Search for the cell housing the specified text and yield its (X, Y) center coordinate. 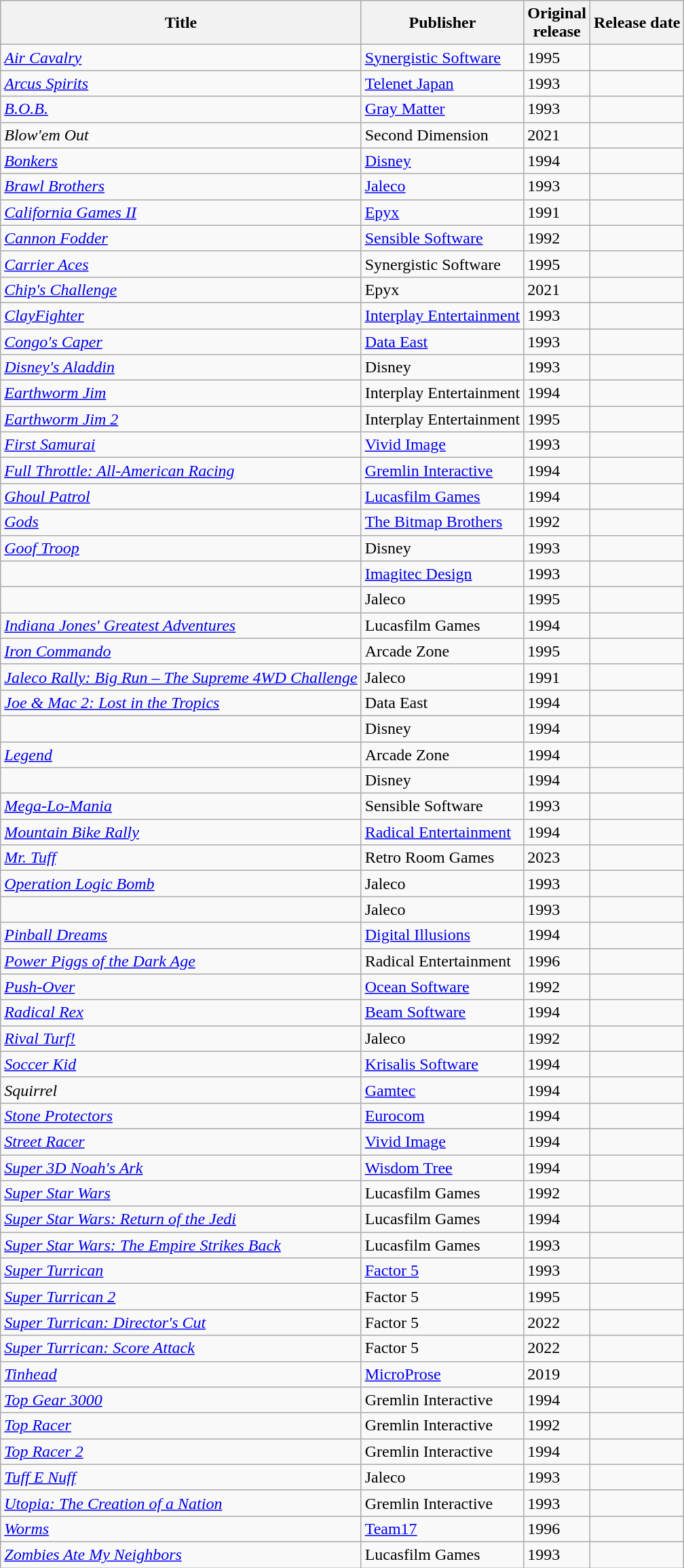
Push-Over (180, 987)
B.O.B. (180, 109)
First Samurai (180, 445)
Title (180, 23)
Super Star Wars: The Empire Strikes Back (180, 1245)
Rival Turf! (180, 1038)
Digital Illusions (442, 935)
Imagitec Design (442, 574)
Super Turrican: Score Attack (180, 1348)
Release date (637, 23)
The Bitmap Brothers (442, 522)
Disney's Aladdin (180, 368)
Wisdom Tree (442, 1167)
Super Star Wars (180, 1194)
Bonkers (180, 161)
ClayFighter (180, 315)
Cannon Fodder (180, 238)
Originalrelease (557, 23)
Full Throttle: All-American Racing (180, 471)
Zombies Ate My Neighbors (180, 1554)
Ghoul Patrol (180, 496)
Team17 (442, 1529)
California Games II (180, 212)
2023 (557, 858)
Soccer Kid (180, 1064)
Chip's Challenge (180, 290)
Stone Protectors (180, 1116)
Retro Room Games (442, 858)
Joe & Mac 2: Lost in the Tropics (180, 703)
Arcus Spirits (180, 83)
Gods (180, 522)
Super 3D Noah's Ark (180, 1167)
Super Turrican 2 (180, 1297)
Indiana Jones' Greatest Adventures (180, 625)
Mr. Tuff (180, 858)
Second Dimension (442, 135)
Worms (180, 1529)
Legend (180, 755)
Goof Troop (180, 548)
Tinhead (180, 1374)
Gamtec (442, 1090)
Earthworm Jim (180, 393)
Telenet Japan (442, 83)
Earthworm Jim 2 (180, 419)
Mountain Bike Rally (180, 832)
MicroProse (442, 1374)
Krisalis Software (442, 1064)
Jaleco Rally: Big Run – The Supreme 4WD Challenge (180, 677)
Tuff E Nuff (180, 1477)
Street Racer (180, 1141)
Operation Logic Bomb (180, 884)
Pinball Dreams (180, 935)
Top Racer (180, 1426)
Ocean Software (442, 987)
Utopia: The Creation of a Nation (180, 1503)
Iron Commando (180, 651)
Publisher (442, 23)
2019 (557, 1374)
Super Star Wars: Return of the Jedi (180, 1219)
Top Racer 2 (180, 1451)
Eurocom (442, 1116)
Congo's Caper (180, 341)
Super Turrican (180, 1271)
Super Turrican: Director's Cut (180, 1322)
Air Cavalry (180, 58)
Beam Software (442, 1013)
Mega-Lo-Mania (180, 806)
Blow'em Out (180, 135)
Brawl Brothers (180, 187)
Gray Matter (442, 109)
Carrier Aces (180, 264)
Squirrel (180, 1090)
Radical Rex (180, 1013)
Top Gear 3000 (180, 1400)
Power Piggs of the Dark Age (180, 961)
